Extract the (x, y) coordinate from the center of the cell holding the provided text.  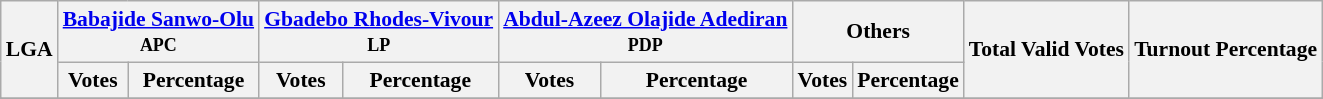
Others (878, 32)
Turnout Percentage (1226, 50)
Abdul-Azeez Olajide AdediranPDP (645, 32)
LGA (30, 50)
Total Valid Votes (1046, 50)
Gbadebo Rhodes-VivourLP (378, 32)
Babajide Sanwo-OluAPC (158, 32)
